Scan for the cell matching the given text and deliver its [X, Y] coordinate at center. 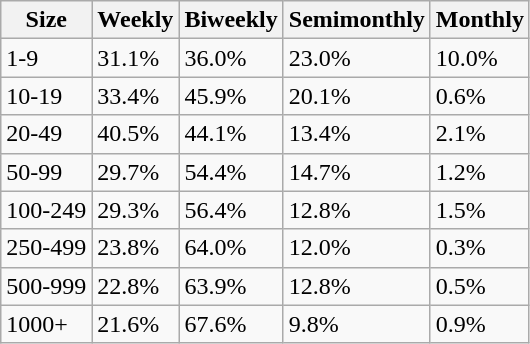
22.8% [136, 286]
31.1% [136, 58]
23.0% [356, 58]
64.0% [231, 248]
Size [46, 20]
10-19 [46, 96]
2.1% [480, 134]
13.4% [356, 134]
1-9 [46, 58]
29.7% [136, 172]
Monthly [480, 20]
14.7% [356, 172]
23.8% [136, 248]
1.2% [480, 172]
40.5% [136, 134]
0.6% [480, 96]
500-999 [46, 286]
20-49 [46, 134]
1000+ [46, 324]
21.6% [136, 324]
54.4% [231, 172]
29.3% [136, 210]
0.9% [480, 324]
10.0% [480, 58]
36.0% [231, 58]
67.6% [231, 324]
0.3% [480, 248]
250-499 [46, 248]
0.5% [480, 286]
12.0% [356, 248]
63.9% [231, 286]
Semimonthly [356, 20]
50-99 [46, 172]
Weekly [136, 20]
9.8% [356, 324]
45.9% [231, 96]
20.1% [356, 96]
44.1% [231, 134]
1.5% [480, 210]
33.4% [136, 96]
56.4% [231, 210]
Biweekly [231, 20]
100-249 [46, 210]
